For the text-containing cell, return its midpoint in [x, y] coordinate format. 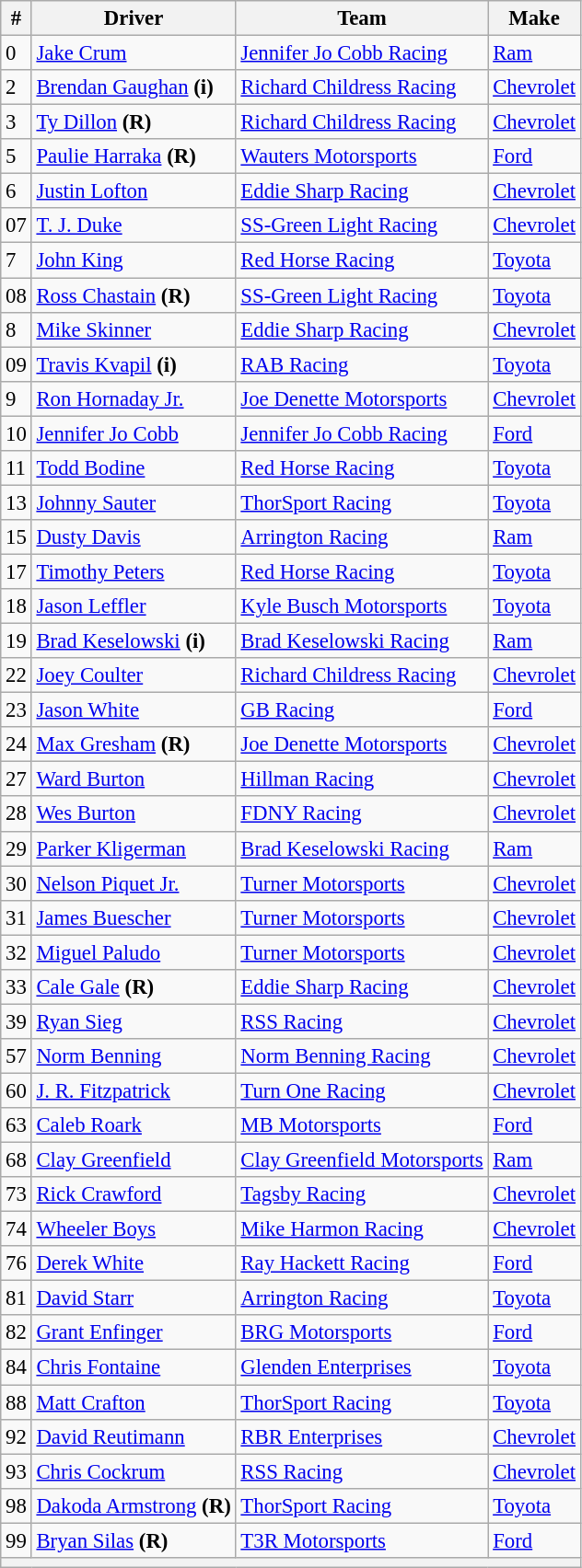
Chris Fontaine [134, 1367]
07 [17, 225]
FDNY Racing [362, 814]
Driver [134, 18]
28 [17, 814]
Nelson Piquet Jr. [134, 883]
39 [17, 1021]
11 [17, 468]
30 [17, 883]
Paulie Harraka (R) [134, 156]
Team [362, 18]
Make [534, 18]
63 [17, 1125]
Parker Kligerman [134, 848]
Timothy Peters [134, 571]
Clay Greenfield Motorsports [362, 1160]
Johnny Sauter [134, 502]
Dusty Davis [134, 537]
93 [17, 1471]
10 [17, 433]
6 [17, 191]
Jason White [134, 710]
Dakoda Armstrong (R) [134, 1505]
John King [134, 260]
81 [17, 1298]
Clay Greenfield [134, 1160]
GB Racing [362, 710]
Jake Crum [134, 53]
Caleb Roark [134, 1125]
Todd Bodine [134, 468]
Wheeler Boys [134, 1229]
18 [17, 606]
13 [17, 502]
Travis Kvapil (i) [134, 364]
BRG Motorsports [362, 1333]
60 [17, 1090]
29 [17, 848]
Matt Crafton [134, 1402]
Rick Crawford [134, 1194]
Glenden Enterprises [362, 1367]
Mike Harmon Racing [362, 1229]
Hillman Racing [362, 779]
Joey Coulter [134, 675]
15 [17, 537]
Kyle Busch Motorsports [362, 606]
T. J. Duke [134, 225]
Ty Dillon (R) [134, 122]
3 [17, 122]
31 [17, 917]
Justin Lofton [134, 191]
Norm Benning Racing [362, 1056]
17 [17, 571]
J. R. Fitzpatrick [134, 1090]
Ross Chastain (R) [134, 295]
Brad Keselowski (i) [134, 641]
David Reutimann [134, 1436]
Ryan Sieg [134, 1021]
74 [17, 1229]
RAB Racing [362, 364]
82 [17, 1333]
84 [17, 1367]
57 [17, 1056]
2 [17, 87]
Miguel Paludo [134, 952]
MB Motorsports [362, 1125]
Norm Benning [134, 1056]
Wauters Motorsports [362, 156]
Wes Burton [134, 814]
David Starr [134, 1298]
Brendan Gaughan (i) [134, 87]
68 [17, 1160]
Tagsby Racing [362, 1194]
8 [17, 329]
7 [17, 260]
Cale Gale (R) [134, 987]
09 [17, 364]
Ward Burton [134, 779]
19 [17, 641]
Chris Cockrum [134, 1471]
Grant Enfinger [134, 1333]
98 [17, 1505]
Mike Skinner [134, 329]
92 [17, 1436]
RBR Enterprises [362, 1436]
88 [17, 1402]
Derek White [134, 1263]
23 [17, 710]
32 [17, 952]
27 [17, 779]
T3R Motorsports [362, 1540]
Turn One Racing [362, 1090]
08 [17, 295]
James Buescher [134, 917]
Jennifer Jo Cobb [134, 433]
76 [17, 1263]
# [17, 18]
Bryan Silas (R) [134, 1540]
73 [17, 1194]
Max Gresham (R) [134, 744]
0 [17, 53]
Ron Hornaday Jr. [134, 398]
Ray Hackett Racing [362, 1263]
24 [17, 744]
9 [17, 398]
5 [17, 156]
Jason Leffler [134, 606]
22 [17, 675]
99 [17, 1540]
33 [17, 987]
